Return the [X, Y] coordinate for the center point of the cell that contains the specified text.  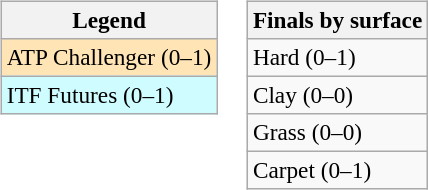
Carpet (0–1) [337, 171]
ITF Futures (0–1) [108, 95]
Hard (0–1) [337, 57]
Grass (0–0) [337, 133]
ATP Challenger (0–1) [108, 57]
Clay (0–0) [337, 95]
Legend [108, 20]
Finals by surface [337, 20]
